Determine the (X, Y) coordinate at the center of the cell enclosing the given text.  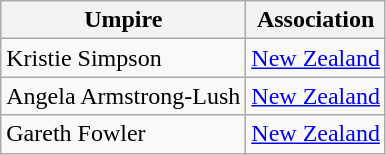
Association (316, 20)
Gareth Fowler (124, 134)
Kristie Simpson (124, 58)
Angela Armstrong-Lush (124, 96)
Umpire (124, 20)
